Find where the given text appears and provide that cell's center as [X, Y] coordinate. 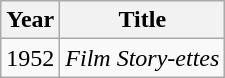
1952 [30, 58]
Year [30, 20]
Film Story-ettes [142, 58]
Title [142, 20]
